From the cell containing the given text, extract its center point as [x, y] coordinate. 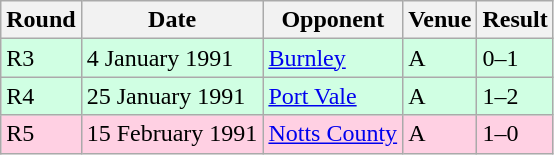
1–0 [515, 134]
R5 [41, 134]
Notts County [333, 134]
Date [172, 20]
R4 [41, 96]
1–2 [515, 96]
Round [41, 20]
0–1 [515, 58]
R3 [41, 58]
Port Vale [333, 96]
Result [515, 20]
Opponent [333, 20]
4 January 1991 [172, 58]
25 January 1991 [172, 96]
Venue [440, 20]
Burnley [333, 58]
15 February 1991 [172, 134]
